Pinpoint the cell where the given text exists, returning its [x, y] midpoint coordinate. 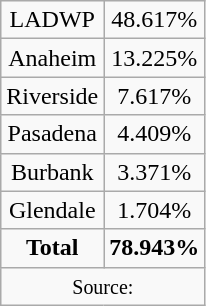
Source: [103, 286]
1.704% [154, 210]
Burbank [52, 172]
7.617% [154, 96]
Total [52, 248]
4.409% [154, 134]
78.943% [154, 248]
48.617% [154, 20]
3.371% [154, 172]
Pasadena [52, 134]
13.225% [154, 58]
Riverside [52, 96]
Glendale [52, 210]
Anaheim [52, 58]
LADWP [52, 20]
